Extract the (x, y) coordinate from the center of the cell holding the provided text.  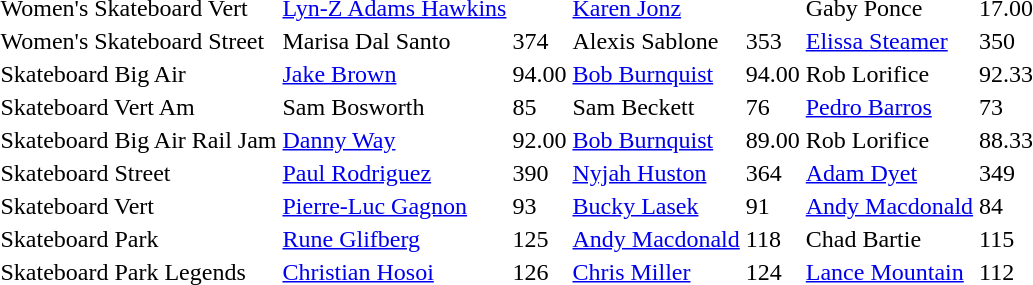
92.00 (540, 140)
Elissa Steamer (889, 41)
Bucky Lasek (656, 206)
Sam Bosworth (394, 107)
76 (772, 107)
91 (772, 206)
Chad Bartie (889, 239)
Marisa Dal Santo (394, 41)
89.00 (772, 140)
Danny Way (394, 140)
Nyjah Huston (656, 173)
Pedro Barros (889, 107)
Pierre-Luc Gagnon (394, 206)
118 (772, 239)
93 (540, 206)
125 (540, 239)
Paul Rodriguez (394, 173)
Adam Dyet (889, 173)
374 (540, 41)
Rune Glifberg (394, 239)
Jake Brown (394, 74)
390 (540, 173)
364 (772, 173)
Sam Beckett (656, 107)
85 (540, 107)
353 (772, 41)
Alexis Sablone (656, 41)
